Detect which cell encompasses the target text, then output its [x, y] center coordinate. 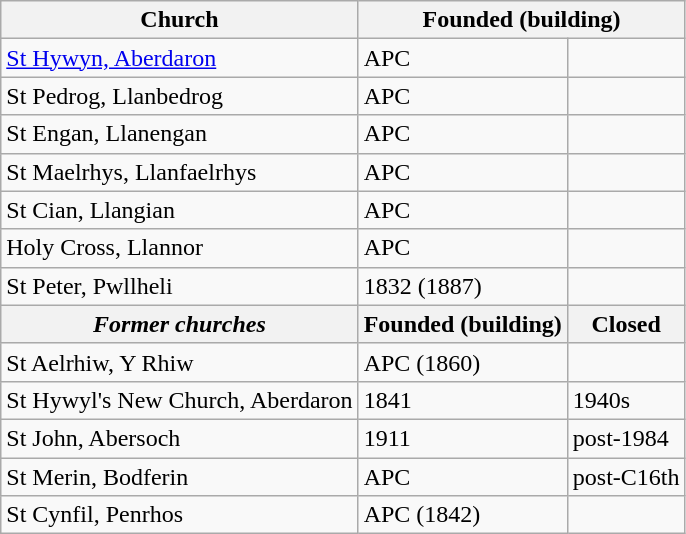
1911 [462, 438]
1832 (1887) [462, 286]
1940s [626, 400]
St Cian, Llangian [180, 210]
St Maelrhys, Llanfaelrhys [180, 172]
APC (1842) [462, 515]
Former churches [180, 324]
Holy Cross, Llannor [180, 248]
St Peter, Pwllheli [180, 286]
St Hywyn, Aberdaron [180, 58]
Closed [626, 324]
post-C16th [626, 477]
St Cynfil, Penrhos [180, 515]
1841 [462, 400]
St Hywyl's New Church, Aberdaron [180, 400]
St Engan, Llanengan [180, 134]
St John, Abersoch [180, 438]
Church [180, 20]
post-1984 [626, 438]
St Aelrhiw, Y Rhiw [180, 362]
St Merin, Bodferin [180, 477]
St Pedrog, Llanbedrog [180, 96]
APC (1860) [462, 362]
